Detect which cell encompasses the target text, then output its [X, Y] center coordinate. 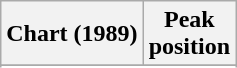
Chart (1989) [72, 34]
Peakposition [189, 34]
